Extract the [X, Y] coordinate from the center of the cell holding the provided text.  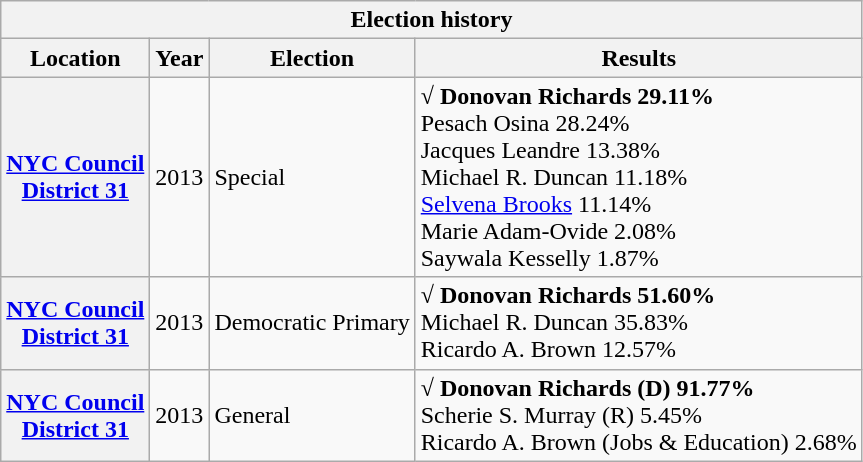
Location [76, 58]
Election history [432, 20]
Results [638, 58]
Election [312, 58]
Democratic Primary [312, 323]
Special [312, 177]
Year [180, 58]
General [312, 415]
√ Donovan Richards 51.60%Michael R. Duncan 35.83%Ricardo A. Brown 12.57% [638, 323]
√ Donovan Richards (D) 91.77%Scherie S. Murray (R) 5.45%Ricardo A. Brown (Jobs & Education) 2.68% [638, 415]
